Extract the (x, y) coordinate from the center of the cell holding the provided text.  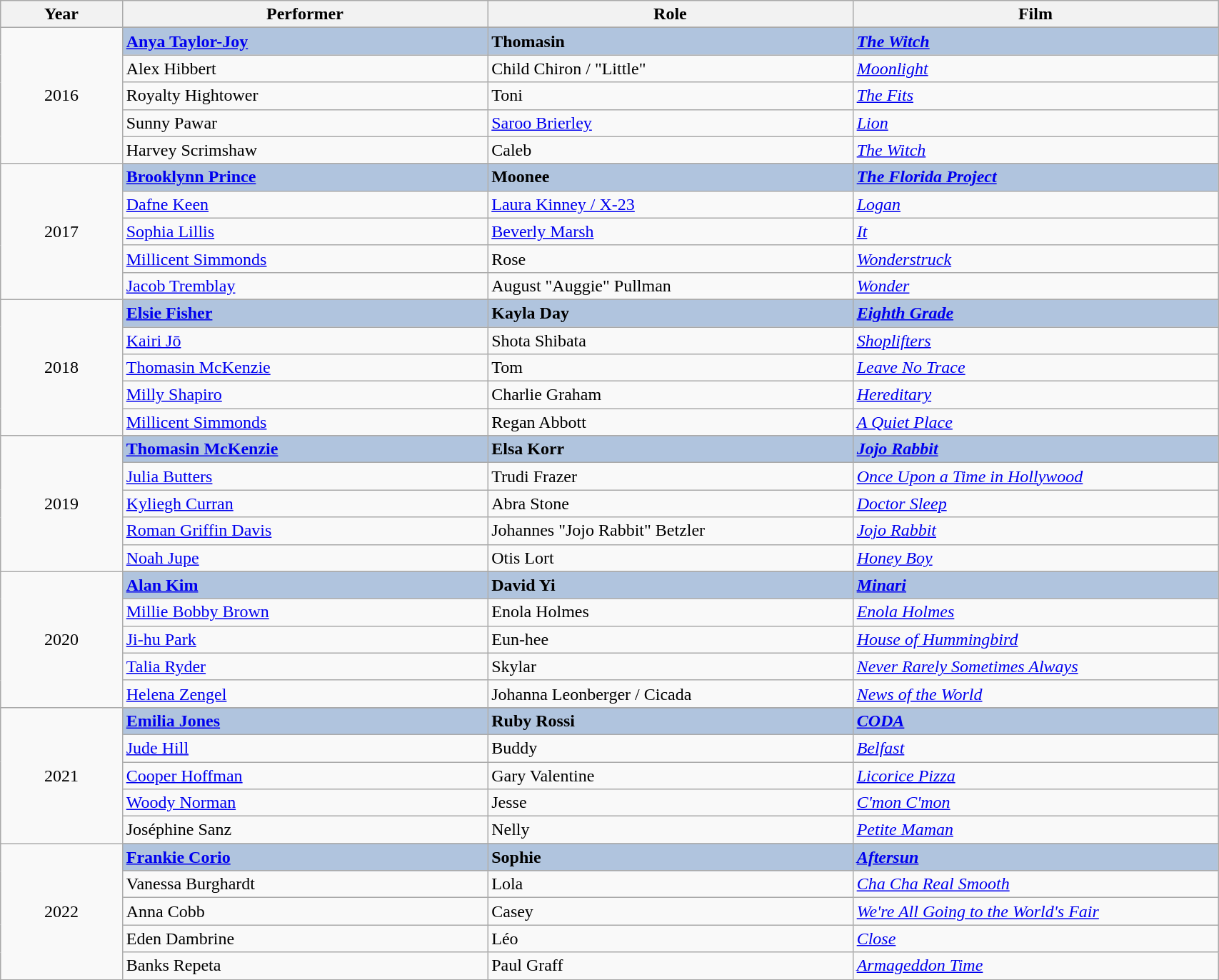
2018 (61, 367)
Alex Hibbert (304, 69)
Sunny Pawar (304, 123)
Film (1035, 14)
Never Rarely Sometimes Always (1035, 666)
Nelly (670, 830)
Toni (670, 96)
Harvey Scrimshaw (304, 150)
Noah Jupe (304, 558)
Hereditary (1035, 395)
Eun-hee (670, 639)
Joséphine Sanz (304, 830)
Shota Shibata (670, 341)
Otis Lort (670, 558)
Laura Kinney / X-23 (670, 204)
Tom (670, 368)
Moonee (670, 177)
Casey (670, 911)
Year (61, 14)
The Florida Project (1035, 177)
Alan Kim (304, 585)
Buddy (670, 748)
Skylar (670, 666)
Gary Valentine (670, 775)
Eden Dambrine (304, 939)
2021 (61, 775)
Johannes "Jojo Rabbit" Betzler (670, 531)
Ruby Rossi (670, 721)
Logan (1035, 204)
Belfast (1035, 748)
Wonderstruck (1035, 259)
Emilia Jones (304, 721)
Child Chiron / "Little" (670, 69)
Once Upon a Time in Hollywood (1035, 476)
Regan Abbott (670, 422)
Thomasin (670, 41)
Performer (304, 14)
Brooklynn Prince (304, 177)
Minari (1035, 585)
Ji-hu Park (304, 639)
2016 (61, 96)
Roman Griffin Davis (304, 531)
Julia Butters (304, 476)
Frankie Corio (304, 857)
Jacob Tremblay (304, 286)
CODA (1035, 721)
Cha Cha Real Smooth (1035, 884)
Aftersun (1035, 857)
Lion (1035, 123)
Johanna Leonberger / Cicada (670, 694)
Leave No Trace (1035, 368)
Shoplifters (1035, 341)
Armageddon Time (1035, 966)
Banks Repeta (304, 966)
Caleb (670, 150)
Léo (670, 939)
Jesse (670, 803)
Elsa Korr (670, 449)
Milly Shapiro (304, 395)
House of Hummingbird (1035, 639)
Petite Maman (1035, 830)
Charlie Graham (670, 395)
Wonder (1035, 286)
Abra Stone (670, 504)
Dafne Keen (304, 204)
Saroo Brierley (670, 123)
Paul Graff (670, 966)
A Quiet Place (1035, 422)
2017 (61, 231)
Sophia Lillis (304, 231)
C'mon C'mon (1035, 803)
The Fits (1035, 96)
2020 (61, 639)
Vanessa Burghardt (304, 884)
Moonlight (1035, 69)
Talia Ryder (304, 666)
Anya Taylor-Joy (304, 41)
Kairi Jō (304, 341)
Eighth Grade (1035, 313)
Licorice Pizza (1035, 775)
Close (1035, 939)
Role (670, 14)
Millie Bobby Brown (304, 612)
News of the World (1035, 694)
2019 (61, 504)
We're All Going to the World's Fair (1035, 911)
David Yi (670, 585)
Cooper Hoffman (304, 775)
2022 (61, 911)
It (1035, 231)
Sophie (670, 857)
Honey Boy (1035, 558)
Woody Norman (304, 803)
Lola (670, 884)
Elsie Fisher (304, 313)
Rose (670, 259)
Trudi Frazer (670, 476)
Kyliegh Curran (304, 504)
Royalty Hightower (304, 96)
Doctor Sleep (1035, 504)
Anna Cobb (304, 911)
Kayla Day (670, 313)
Jude Hill (304, 748)
August "Auggie" Pullman (670, 286)
Helena Zengel (304, 694)
Beverly Marsh (670, 231)
